Capture the cell that displays the provided text and extract its (X, Y) central coordinate. 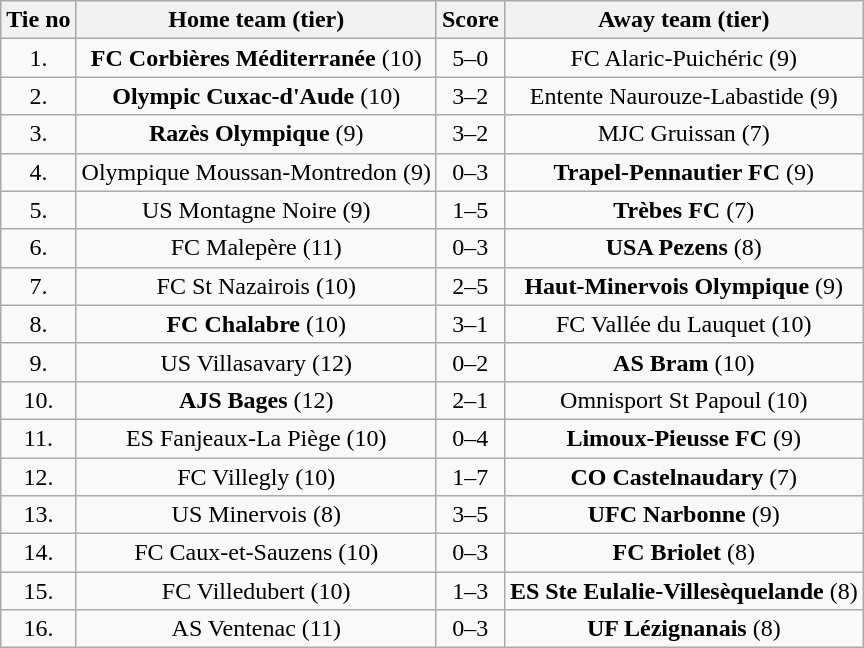
US Minervois (8) (256, 515)
Limoux-Pieusse FC (9) (684, 438)
AS Ventenac (11) (256, 629)
FC St Nazairois (10) (256, 286)
0–2 (470, 362)
16. (38, 629)
Olympique Moussan-Montredon (9) (256, 172)
Trèbes FC (7) (684, 210)
1–5 (470, 210)
FC Corbières Méditerranée (10) (256, 58)
1–3 (470, 591)
3–5 (470, 515)
7. (38, 286)
FC Chalabre (10) (256, 324)
FC Briolet (8) (684, 553)
AS Bram (10) (684, 362)
Razès Olympique (9) (256, 134)
1. (38, 58)
11. (38, 438)
FC Villedubert (10) (256, 591)
Olympic Cuxac-d'Aude (10) (256, 96)
3–1 (470, 324)
US Montagne Noire (9) (256, 210)
USA Pezens (8) (684, 248)
4. (38, 172)
FC Villegly (10) (256, 477)
FC Vallée du Lauquet (10) (684, 324)
Home team (tier) (256, 20)
Entente Naurouze-Labastide (9) (684, 96)
FC Malepère (11) (256, 248)
5. (38, 210)
10. (38, 400)
1–7 (470, 477)
2–5 (470, 286)
UFC Narbonne (9) (684, 515)
ES Ste Eulalie-Villesèquelande (8) (684, 591)
13. (38, 515)
2. (38, 96)
6. (38, 248)
FC Caux-et-Sauzens (10) (256, 553)
5–0 (470, 58)
14. (38, 553)
FC Alaric-Puichéric (9) (684, 58)
MJC Gruissan (7) (684, 134)
2–1 (470, 400)
UF Lézignanais (8) (684, 629)
ES Fanjeaux-La Piège (10) (256, 438)
CO Castelnaudary (7) (684, 477)
15. (38, 591)
Tie no (38, 20)
12. (38, 477)
Haut-Minervois Olympique (9) (684, 286)
US Villasavary (12) (256, 362)
0–4 (470, 438)
AJS Bages (12) (256, 400)
9. (38, 362)
Omnisport St Papoul (10) (684, 400)
Score (470, 20)
Trapel-Pennautier FC (9) (684, 172)
8. (38, 324)
3. (38, 134)
Away team (tier) (684, 20)
